From the cell containing the given text, extract its center point as [x, y] coordinate. 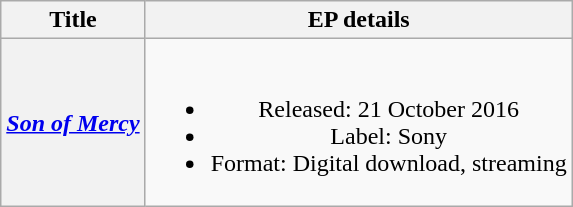
EP details [358, 20]
Son of Mercy [73, 122]
Title [73, 20]
Released: 21 October 2016Label: SonyFormat: Digital download, streaming [358, 122]
